For the text-containing cell, return its midpoint in [X, Y] coordinate format. 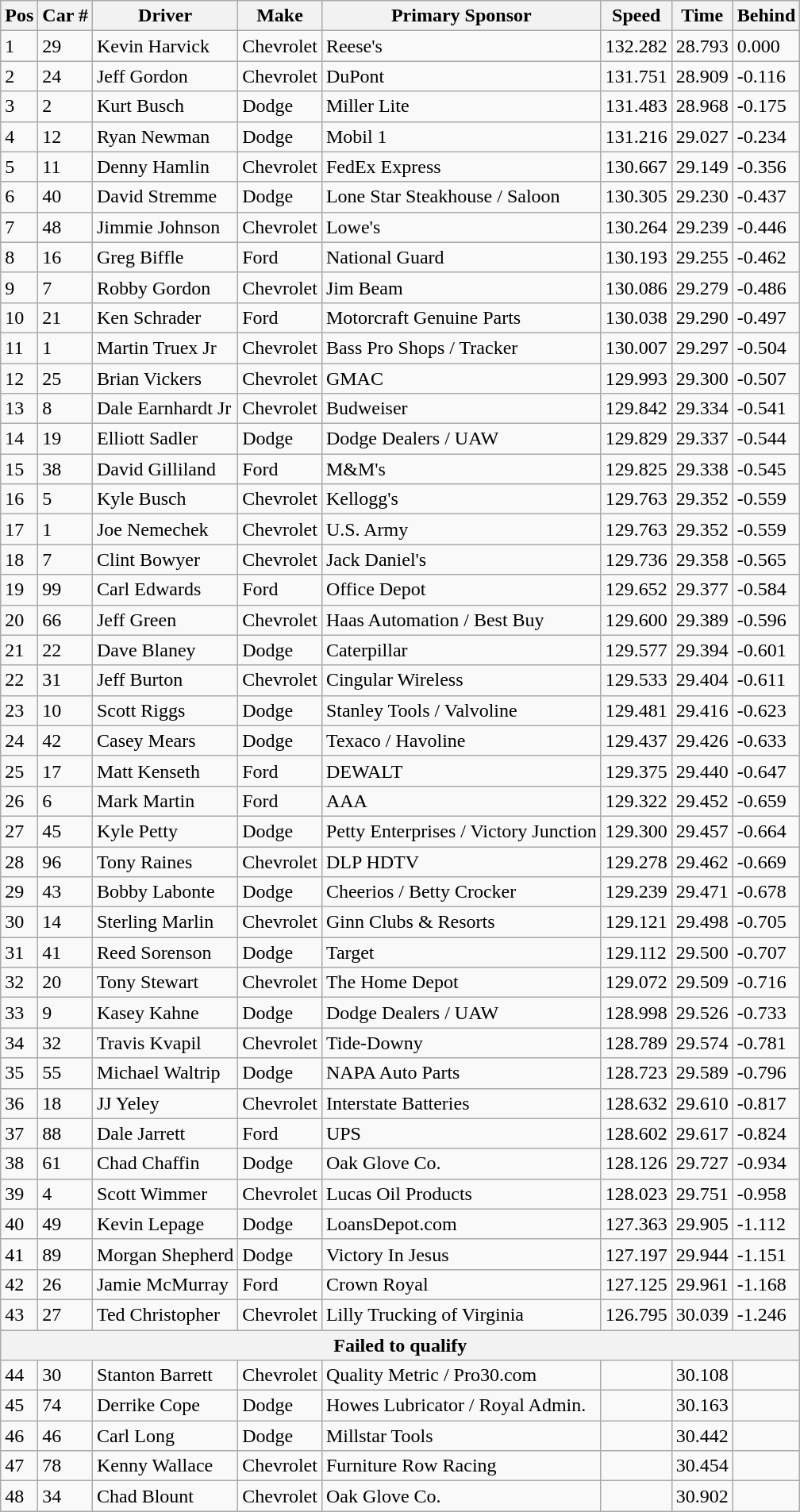
-0.716 [766, 983]
Mobil 1 [461, 137]
Matt Kenseth [165, 771]
Denny Hamlin [165, 167]
128.632 [637, 1103]
-1.151 [766, 1254]
129.825 [637, 469]
Jim Beam [461, 287]
29.290 [702, 317]
Chad Chaffin [165, 1164]
-1.168 [766, 1284]
28.968 [702, 106]
3 [19, 106]
Primary Sponsor [461, 16]
Scott Riggs [165, 710]
Brian Vickers [165, 379]
128.023 [637, 1194]
Texaco / Havoline [461, 741]
Bobby Labonte [165, 892]
Crown Royal [461, 1284]
129.322 [637, 801]
David Gilliland [165, 469]
-0.733 [766, 1013]
-0.437 [766, 197]
29.300 [702, 379]
National Guard [461, 257]
Haas Automation / Best Buy [461, 620]
Jeff Gordon [165, 76]
128.602 [637, 1133]
131.216 [637, 137]
129.736 [637, 560]
Martin Truex Jr [165, 348]
Stanley Tools / Valvoline [461, 710]
David Stremme [165, 197]
Casey Mears [165, 741]
129.577 [637, 650]
Derrike Cope [165, 1406]
Kevin Harvick [165, 46]
The Home Depot [461, 983]
Make [280, 16]
Car # [65, 16]
Target [461, 952]
129.829 [637, 439]
DuPont [461, 76]
Kevin Lepage [165, 1224]
DEWALT [461, 771]
-0.705 [766, 922]
-0.497 [766, 317]
35 [19, 1073]
Ken Schrader [165, 317]
78 [65, 1466]
29.457 [702, 831]
-0.824 [766, 1133]
Ryan Newman [165, 137]
Jeff Green [165, 620]
Victory In Jesus [461, 1254]
29.334 [702, 409]
Lucas Oil Products [461, 1194]
89 [65, 1254]
Jeff Burton [165, 680]
29.404 [702, 680]
-0.623 [766, 710]
GMAC [461, 379]
-0.507 [766, 379]
129.300 [637, 831]
Travis Kvapil [165, 1043]
28.793 [702, 46]
130.038 [637, 317]
Speed [637, 16]
Scott Wimmer [165, 1194]
Robby Gordon [165, 287]
-0.584 [766, 590]
29.462 [702, 861]
13 [19, 409]
128.998 [637, 1013]
127.363 [637, 1224]
Dave Blaney [165, 650]
130.305 [637, 197]
-0.664 [766, 831]
128.723 [637, 1073]
-0.462 [766, 257]
Interstate Batteries [461, 1103]
29.389 [702, 620]
Tide-Downy [461, 1043]
-0.544 [766, 439]
Motorcraft Genuine Parts [461, 317]
29.297 [702, 348]
129.993 [637, 379]
-1.246 [766, 1314]
29.377 [702, 590]
131.483 [637, 106]
Dale Earnhardt Jr [165, 409]
30.902 [702, 1496]
29.440 [702, 771]
129.239 [637, 892]
-0.678 [766, 892]
Jack Daniel's [461, 560]
Carl Long [165, 1436]
129.652 [637, 590]
55 [65, 1073]
Kenny Wallace [165, 1466]
29.255 [702, 257]
132.282 [637, 46]
129.533 [637, 680]
Elliott Sadler [165, 439]
29.574 [702, 1043]
99 [65, 590]
127.125 [637, 1284]
130.193 [637, 257]
AAA [461, 801]
Driver [165, 16]
29.526 [702, 1013]
-0.781 [766, 1043]
Kyle Busch [165, 499]
129.600 [637, 620]
29.500 [702, 952]
-0.817 [766, 1103]
NAPA Auto Parts [461, 1073]
-0.175 [766, 106]
130.007 [637, 348]
JJ Yeley [165, 1103]
29.944 [702, 1254]
LoansDepot.com [461, 1224]
Dale Jarrett [165, 1133]
Chad Blount [165, 1496]
Millstar Tools [461, 1436]
49 [65, 1224]
29.416 [702, 710]
129.481 [637, 710]
29.471 [702, 892]
29.426 [702, 741]
Greg Biffle [165, 257]
Reed Sorenson [165, 952]
-0.796 [766, 1073]
128.789 [637, 1043]
29.498 [702, 922]
-0.647 [766, 771]
29.617 [702, 1133]
Carl Edwards [165, 590]
30.108 [702, 1375]
29.751 [702, 1194]
29.230 [702, 197]
Time [702, 16]
29.589 [702, 1073]
U.S. Army [461, 529]
-0.486 [766, 287]
61 [65, 1164]
37 [19, 1133]
130.264 [637, 227]
-0.707 [766, 952]
Kellogg's [461, 499]
Clint Bowyer [165, 560]
29.338 [702, 469]
-0.934 [766, 1164]
Lilly Trucking of Virginia [461, 1314]
Quality Metric / Pro30.com [461, 1375]
Cingular Wireless [461, 680]
126.795 [637, 1314]
Ginn Clubs & Resorts [461, 922]
Lone Star Steakhouse / Saloon [461, 197]
29.279 [702, 287]
-1.112 [766, 1224]
Petty Enterprises / Victory Junction [461, 831]
129.121 [637, 922]
129.112 [637, 952]
Pos [19, 16]
30.163 [702, 1406]
130.667 [637, 167]
30.442 [702, 1436]
129.842 [637, 409]
-0.633 [766, 741]
130.086 [637, 287]
39 [19, 1194]
36 [19, 1103]
-0.958 [766, 1194]
Kasey Kahne [165, 1013]
28 [19, 861]
29.509 [702, 983]
Ted Christopher [165, 1314]
29.610 [702, 1103]
Caterpillar [461, 650]
UPS [461, 1133]
Miller Lite [461, 106]
-0.611 [766, 680]
29.727 [702, 1164]
-0.596 [766, 620]
29.905 [702, 1224]
88 [65, 1133]
29.337 [702, 439]
74 [65, 1406]
-0.446 [766, 227]
128.126 [637, 1164]
FedEx Express [461, 167]
Furniture Row Racing [461, 1466]
29.452 [702, 801]
-0.234 [766, 137]
-0.504 [766, 348]
129.375 [637, 771]
Office Depot [461, 590]
M&M's [461, 469]
29.149 [702, 167]
127.197 [637, 1254]
-0.601 [766, 650]
131.751 [637, 76]
Reese's [461, 46]
129.072 [637, 983]
DLP HDTV [461, 861]
Morgan Shepherd [165, 1254]
29.239 [702, 227]
47 [19, 1466]
Kyle Petty [165, 831]
Stanton Barrett [165, 1375]
28.909 [702, 76]
29.027 [702, 137]
-0.541 [766, 409]
Sterling Marlin [165, 922]
Michael Waltrip [165, 1073]
Tony Stewart [165, 983]
Howes Lubricator / Royal Admin. [461, 1406]
Mark Martin [165, 801]
Cheerios / Betty Crocker [461, 892]
-0.116 [766, 76]
129.278 [637, 861]
44 [19, 1375]
-0.669 [766, 861]
Lowe's [461, 227]
Bass Pro Shops / Tracker [461, 348]
Failed to qualify [400, 1345]
Joe Nemechek [165, 529]
33 [19, 1013]
-0.565 [766, 560]
Jamie McMurray [165, 1284]
-0.659 [766, 801]
-0.545 [766, 469]
30.039 [702, 1314]
Behind [766, 16]
29.394 [702, 650]
30.454 [702, 1466]
29.961 [702, 1284]
-0.356 [766, 167]
Budweiser [461, 409]
29.358 [702, 560]
0.000 [766, 46]
Tony Raines [165, 861]
66 [65, 620]
Kurt Busch [165, 106]
129.437 [637, 741]
23 [19, 710]
96 [65, 861]
Jimmie Johnson [165, 227]
15 [19, 469]
